Locate the cell with the specified text and output its [X, Y] center coordinate. 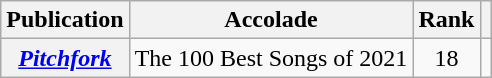
Accolade [271, 20]
Pitchfork [65, 58]
The 100 Best Songs of 2021 [271, 58]
Publication [65, 20]
18 [446, 58]
Rank [446, 20]
